Identify which cell holds the provided text, then report its (X, Y) central coordinate. 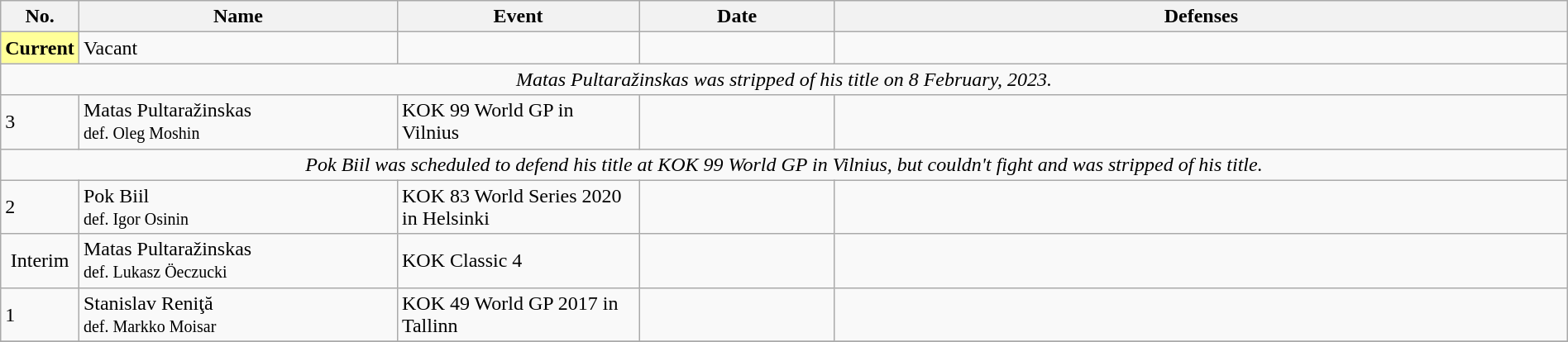
KOK Classic 4 (518, 261)
KOK 49 World GP 2017 in Tallinn (518, 314)
Pok Biil def. Igor Osinin (238, 207)
Vacant (238, 48)
Matas Pultaražinskas def. Lukasz Öeczucki (238, 261)
Matas Pultaražinskas def. Oleg Moshin (238, 122)
Name (238, 17)
Date (738, 17)
2 (40, 207)
Interim (40, 261)
KOK 83 World Series 2020 in Helsinki (518, 207)
Current (40, 48)
Pok Biil was scheduled to defend his title at KOK 99 World GP in Vilnius, but couldn't fight and was stripped of his title. (784, 164)
1 (40, 314)
3 (40, 122)
KOK 99 World GP in Vilnius (518, 122)
No. (40, 17)
Stanislav Reniţă def. Markko Moisar (238, 314)
Defenses (1201, 17)
Event (518, 17)
Matas Pultaražinskas was stripped of his title on 8 February, 2023. (784, 79)
